Identify which cell holds the provided text, then report its [x, y] central coordinate. 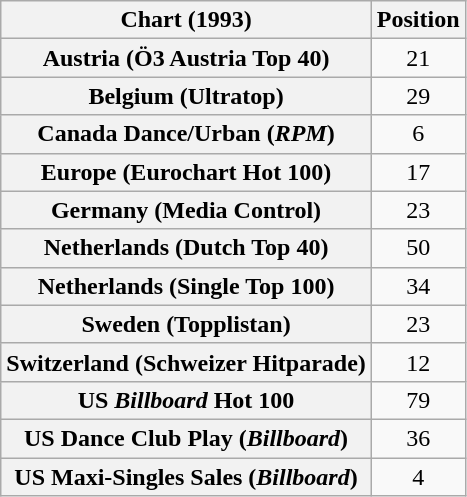
US Maxi-Singles Sales (Billboard) [186, 477]
Sweden (Topplistan) [186, 324]
29 [418, 96]
Position [418, 20]
Netherlands (Single Top 100) [186, 286]
Netherlands (Dutch Top 40) [186, 248]
US Dance Club Play (Billboard) [186, 438]
Chart (1993) [186, 20]
Europe (Eurochart Hot 100) [186, 172]
Belgium (Ultratop) [186, 96]
Switzerland (Schweizer Hitparade) [186, 362]
79 [418, 400]
6 [418, 134]
US Billboard Hot 100 [186, 400]
4 [418, 477]
Austria (Ö3 Austria Top 40) [186, 58]
36 [418, 438]
34 [418, 286]
21 [418, 58]
Germany (Media Control) [186, 210]
Canada Dance/Urban (RPM) [186, 134]
12 [418, 362]
17 [418, 172]
50 [418, 248]
